Pinpoint the cell where the given text exists, returning its (x, y) midpoint coordinate. 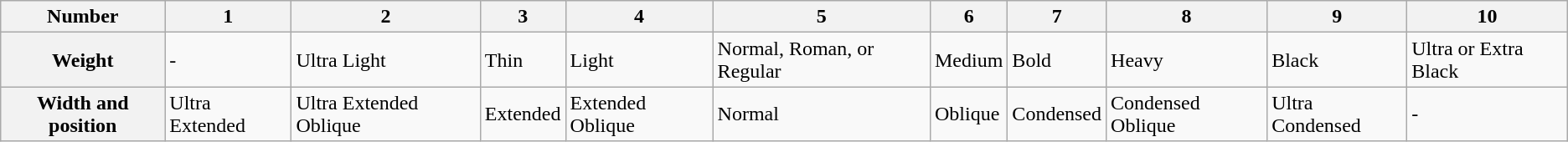
Ultra Extended (228, 114)
Heavy (1187, 60)
Weight (83, 60)
7 (1057, 17)
Width and position (83, 114)
2 (385, 17)
10 (1488, 17)
5 (821, 17)
8 (1187, 17)
Normal (821, 114)
Number (83, 17)
Extended (523, 114)
9 (1337, 17)
Condensed (1057, 114)
Light (639, 60)
Normal, Roman, or Regular (821, 60)
Condensed Oblique (1187, 114)
Oblique (968, 114)
Medium (968, 60)
1 (228, 17)
Ultra Condensed (1337, 114)
Ultra Extended Oblique (385, 114)
Ultra Light (385, 60)
6 (968, 17)
Extended Oblique (639, 114)
3 (523, 17)
4 (639, 17)
Bold (1057, 60)
Black (1337, 60)
Ultra or Extra Black (1488, 60)
Thin (523, 60)
